Identify which cell holds the provided text, then report its (x, y) central coordinate. 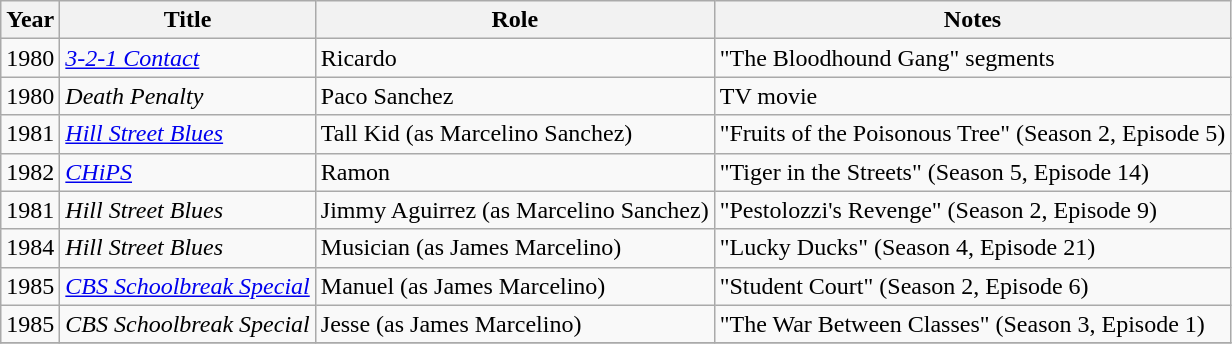
CHiPS (188, 172)
Role (514, 20)
Paco Sanchez (514, 96)
"Student Court" (Season 2, Episode 6) (972, 286)
Musician (as James Marcelino) (514, 248)
Title (188, 20)
Ramon (514, 172)
3-2-1 Contact (188, 58)
Tall Kid (as Marcelino Sanchez) (514, 134)
Jesse (as James Marcelino) (514, 324)
Notes (972, 20)
Manuel (as James Marcelino) (514, 286)
"Lucky Ducks" (Season 4, Episode 21) (972, 248)
1984 (30, 248)
"Tiger in the Streets" (Season 5, Episode 14) (972, 172)
Jimmy Aguirrez (as Marcelino Sanchez) (514, 210)
Year (30, 20)
Ricardo (514, 58)
TV movie (972, 96)
"The Bloodhound Gang" segments (972, 58)
"The War Between Classes" (Season 3, Episode 1) (972, 324)
"Fruits of the Poisonous Tree" (Season 2, Episode 5) (972, 134)
Death Penalty (188, 96)
1982 (30, 172)
"Pestolozzi's Revenge" (Season 2, Episode 9) (972, 210)
